Search for the cell housing the specified text and yield its [x, y] center coordinate. 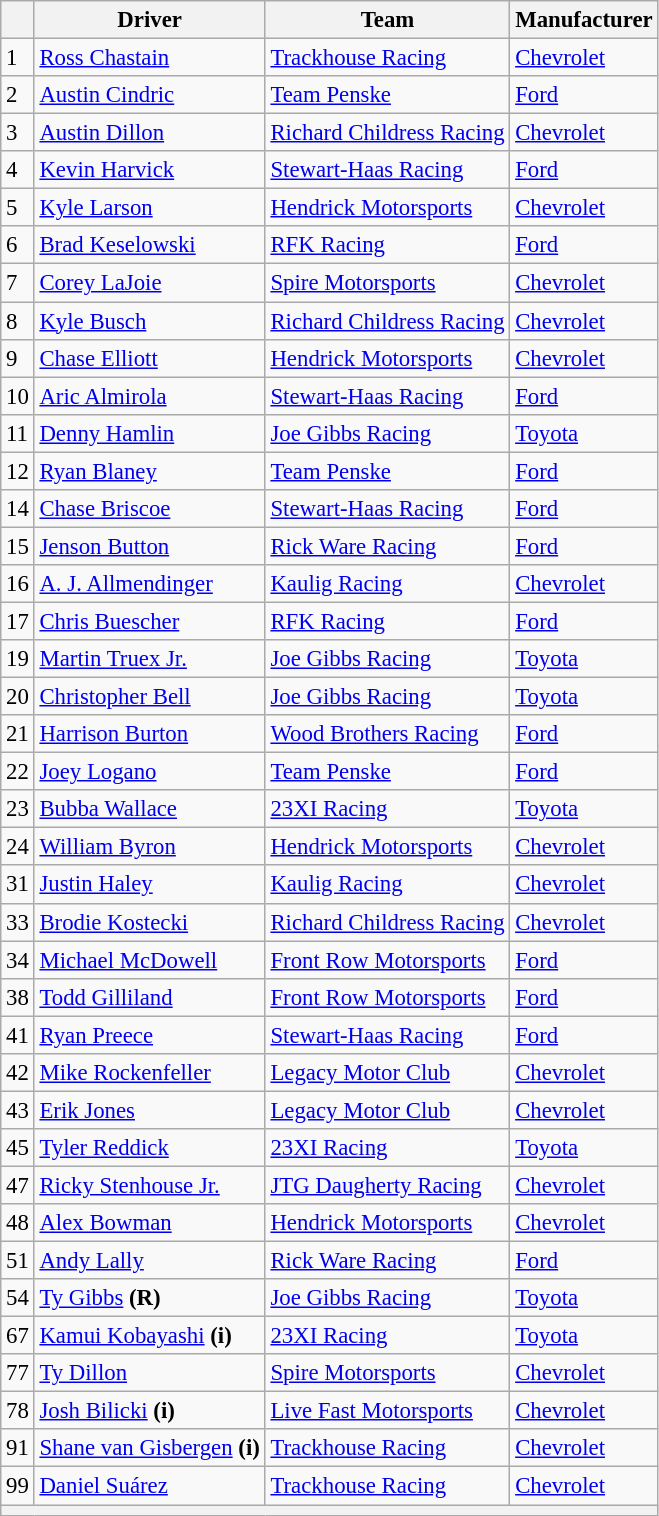
22 [18, 772]
Kyle Busch [150, 321]
Driver [150, 20]
Ty Gibbs (R) [150, 1298]
Manufacturer [584, 20]
41 [18, 1035]
48 [18, 1223]
Team [388, 20]
34 [18, 960]
Michael McDowell [150, 960]
Ricky Stenhouse Jr. [150, 1185]
1 [18, 58]
Austin Dillon [150, 133]
9 [18, 358]
33 [18, 922]
14 [18, 509]
William Byron [150, 847]
12 [18, 471]
45 [18, 1148]
Tyler Reddick [150, 1148]
Joey Logano [150, 772]
Chase Briscoe [150, 509]
3 [18, 133]
Erik Jones [150, 1110]
19 [18, 659]
6 [18, 245]
77 [18, 1373]
Christopher Bell [150, 697]
38 [18, 997]
78 [18, 1411]
Denny Hamlin [150, 433]
42 [18, 1073]
16 [18, 584]
99 [18, 1486]
Chase Elliott [150, 358]
Harrison Burton [150, 734]
Andy Lally [150, 1261]
JTG Daugherty Racing [388, 1185]
Daniel Suárez [150, 1486]
Live Fast Motorsports [388, 1411]
Chris Buescher [150, 621]
31 [18, 885]
Shane van Gisbergen (i) [150, 1449]
Wood Brothers Racing [388, 734]
67 [18, 1336]
Martin Truex Jr. [150, 659]
Austin Cindric [150, 95]
23 [18, 809]
Ryan Preece [150, 1035]
Kevin Harvick [150, 170]
Ty Dillon [150, 1373]
10 [18, 396]
47 [18, 1185]
54 [18, 1298]
Todd Gilliland [150, 997]
Ross Chastain [150, 58]
51 [18, 1261]
Alex Bowman [150, 1223]
11 [18, 433]
2 [18, 95]
Ryan Blaney [150, 471]
Aric Almirola [150, 396]
A. J. Allmendinger [150, 584]
5 [18, 208]
Kamui Kobayashi (i) [150, 1336]
43 [18, 1110]
Corey LaJoie [150, 283]
Bubba Wallace [150, 809]
15 [18, 546]
91 [18, 1449]
Brad Keselowski [150, 245]
20 [18, 697]
Brodie Kostecki [150, 922]
17 [18, 621]
24 [18, 847]
21 [18, 734]
8 [18, 321]
Justin Haley [150, 885]
Josh Bilicki (i) [150, 1411]
Kyle Larson [150, 208]
4 [18, 170]
Jenson Button [150, 546]
7 [18, 283]
Mike Rockenfeller [150, 1073]
